Detect which cell encompasses the target text, then output its (X, Y) center coordinate. 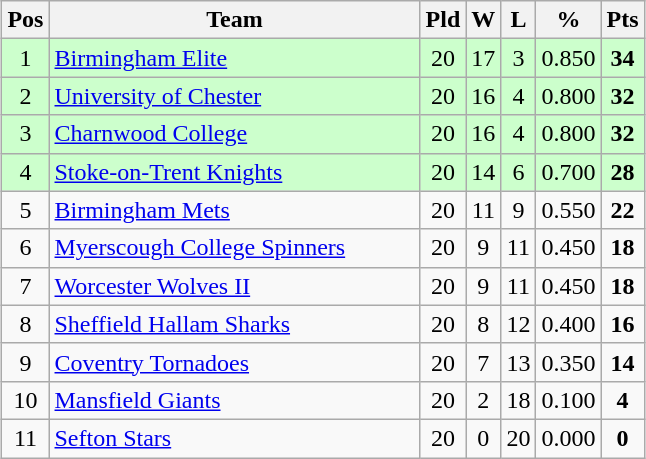
0.000 (568, 438)
Sheffield Hallam Sharks (234, 324)
0.550 (568, 210)
1 (26, 58)
10 (26, 400)
Pos (26, 20)
L (518, 20)
Birmingham Mets (234, 210)
13 (518, 362)
Pld (443, 20)
University of Chester (234, 96)
28 (622, 172)
Mansfield Giants (234, 400)
Coventry Tornadoes (234, 362)
22 (622, 210)
0.350 (568, 362)
0.700 (568, 172)
Pts (622, 20)
Worcester Wolves II (234, 286)
0.400 (568, 324)
34 (622, 58)
Birmingham Elite (234, 58)
Myerscough College Spinners (234, 248)
Team (234, 20)
W (484, 20)
0.100 (568, 400)
5 (26, 210)
17 (484, 58)
Stoke-on-Trent Knights (234, 172)
Sefton Stars (234, 438)
Charnwood College (234, 134)
% (568, 20)
0.850 (568, 58)
12 (518, 324)
